Find where the given text appears and provide that cell's center as (x, y) coordinate. 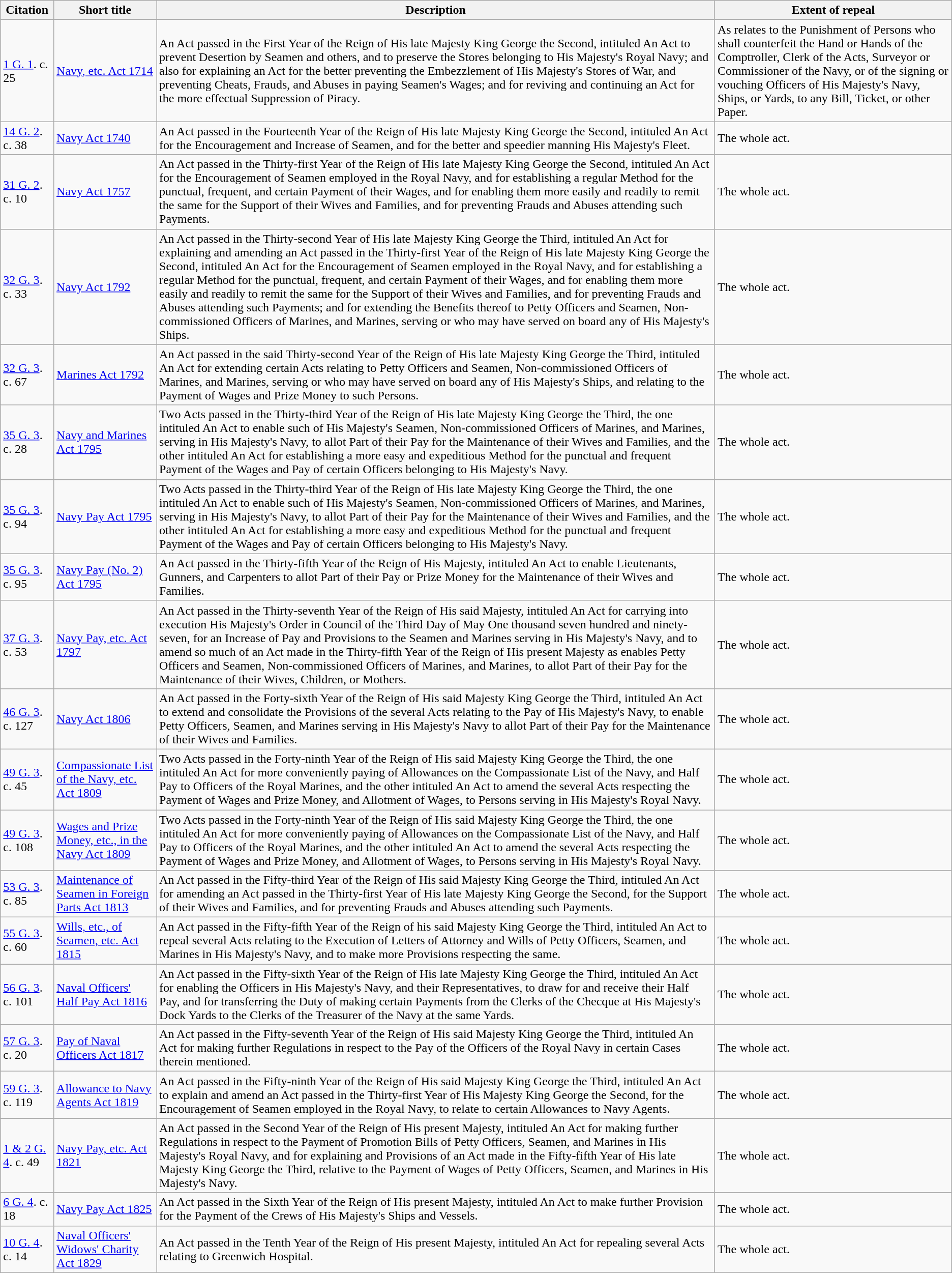
Compassionate List of the Navy, etc. Act 1809 (105, 779)
Navy Pay Act 1795 (105, 516)
Allowance to Navy Agents Act 1819 (105, 1095)
Citation (27, 10)
49 G. 3. c. 45 (27, 779)
Short title (105, 10)
Navy Act 1792 (105, 287)
Maintenance of Seamen in Foreign Parts Act 1813 (105, 894)
Navy, etc. Act 1714 (105, 71)
35 G. 3. c. 28 (27, 442)
Marines Act 1792 (105, 374)
Extent of repeal (833, 10)
Wages and Prize Money, etc., in the Navy Act 1809 (105, 841)
57 G. 3. c. 20 (27, 1048)
31 G. 2. c. 10 (27, 192)
1 & 2 G. 4. c. 49 (27, 1155)
55 G. 3. c. 60 (27, 941)
49 G. 3. c. 108 (27, 841)
Navy Pay Act 1825 (105, 1209)
32 G. 3. c. 33 (27, 287)
35 G. 3. c. 95 (27, 577)
Navy Pay, etc. Act 1797 (105, 644)
56 G. 3. c. 101 (27, 994)
35 G. 3. c. 94 (27, 516)
14 G. 2. c. 38 (27, 138)
37 G. 3. c. 53 (27, 644)
Navy and Marines Act 1795 (105, 442)
Description (436, 10)
10 G. 4. c. 14 (27, 1249)
6 G. 4. c. 18 (27, 1209)
Navy Act 1806 (105, 718)
An Act passed in the Tenth Year of the Reign of His present Majesty, intituled An Act for repealing several Acts relating to Greenwich Hospital. (436, 1249)
46 G. 3. c. 127 (27, 718)
Navy Pay (No. 2) Act 1795 (105, 577)
Pay of Naval Officers Act 1817 (105, 1048)
Navy Act 1740 (105, 138)
1 G. 1. c. 25 (27, 71)
59 G. 3. c. 119 (27, 1095)
32 G. 3. c. 67 (27, 374)
Navy Pay, etc. Act 1821 (105, 1155)
Naval Officers' Half Pay Act 1816 (105, 994)
53 G. 3. c. 85 (27, 894)
Naval Officers' Widows' Charity Act 1829 (105, 1249)
Wills, etc., of Seamen, etc. Act 1815 (105, 941)
Navy Act 1757 (105, 192)
